Provide the (x, y) coordinate of the cell's center where the given text is located.  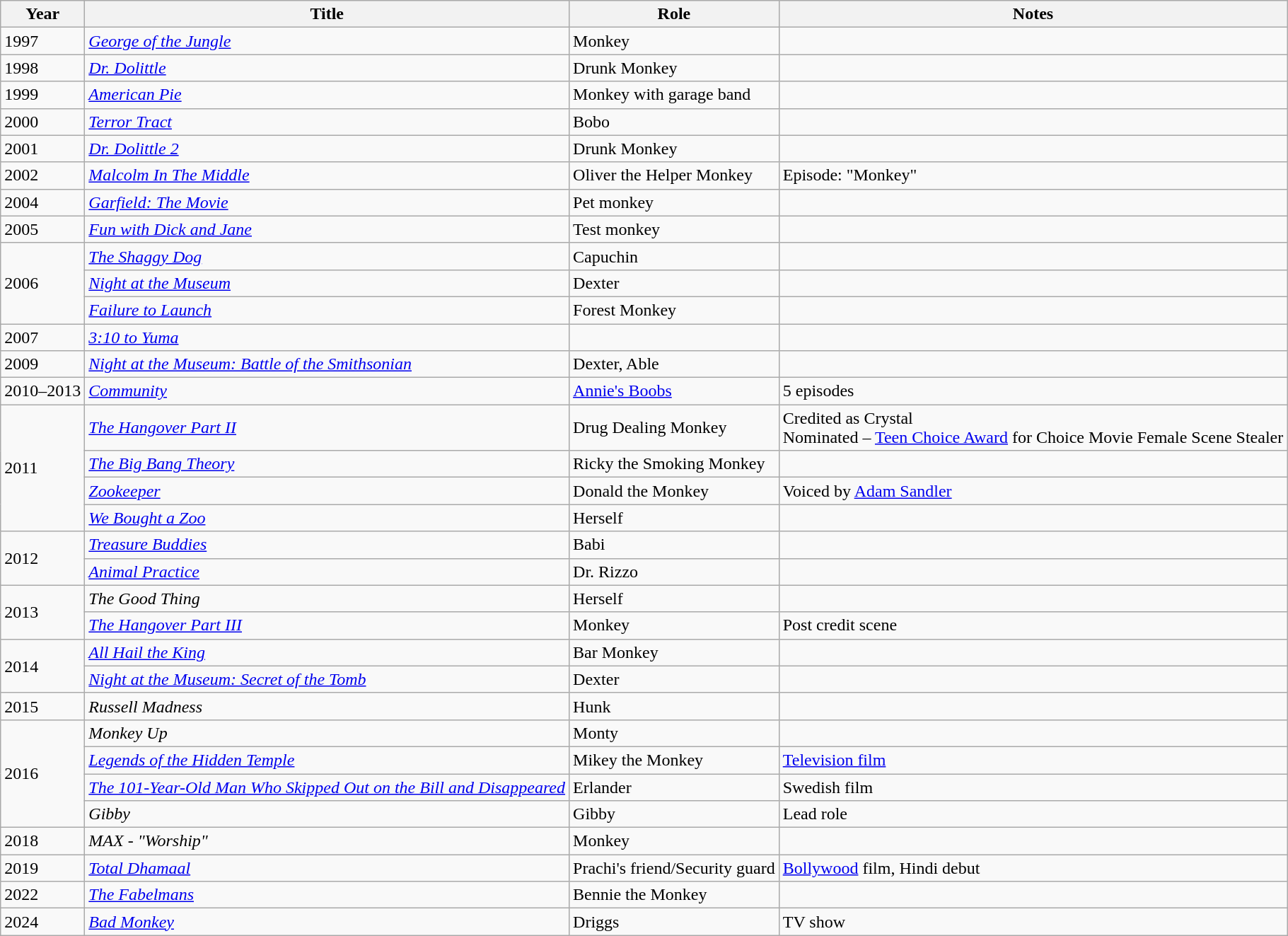
Capuchin (675, 256)
Role (675, 14)
2012 (42, 558)
All Hail the King (327, 652)
Television film (1033, 760)
The Big Bang Theory (327, 464)
Bar Monkey (675, 652)
2010–2013 (42, 391)
Drug Dealing Monkey (675, 427)
Night at the Museum (327, 283)
2001 (42, 149)
Year (42, 14)
2006 (42, 283)
Monkey Up (327, 733)
2016 (42, 773)
The Fabelmans (327, 895)
MAX - "Worship" (327, 841)
2019 (42, 868)
The Hangover Part III (327, 625)
The Shaggy Dog (327, 256)
Dr. Dolittle (327, 68)
Legends of the Hidden Temple (327, 760)
Donald the Monkey (675, 491)
Erlander (675, 787)
Dr. Rizzo (675, 572)
Test monkey (675, 229)
Notes (1033, 14)
Oliver the Helper Monkey (675, 175)
Malcolm In The Middle (327, 175)
Babi (675, 545)
Credited as CrystalNominated – Teen Choice Award for Choice Movie Female Scene Stealer (1033, 427)
Swedish film (1033, 787)
1999 (42, 95)
2007 (42, 337)
2005 (42, 229)
Garfield: The Movie (327, 202)
Failure to Launch (327, 310)
Voiced by Adam Sandler (1033, 491)
Title (327, 14)
Russell Madness (327, 706)
Night at the Museum: Secret of the Tomb (327, 679)
Treasure Buddies (327, 545)
2013 (42, 612)
George of the Jungle (327, 41)
Night at the Museum: Battle of the Smithsonian (327, 364)
5 episodes (1033, 391)
Pet monkey (675, 202)
Prachi's friend/Security guard (675, 868)
Monty (675, 733)
Hunk (675, 706)
Monkey with garage band (675, 95)
The Good Thing (327, 599)
The Hangover Part II (327, 427)
2018 (42, 841)
Bennie the Monkey (675, 895)
The 101-Year-Old Man Who Skipped Out on the Bill and Disappeared (327, 787)
Terror Tract (327, 122)
2000 (42, 122)
3:10 to Yuma (327, 337)
Forest Monkey (675, 310)
Dexter, Able (675, 364)
2009 (42, 364)
Bad Monkey (327, 922)
2004 (42, 202)
2002 (42, 175)
Bollywood film, Hindi debut (1033, 868)
Dr. Dolittle 2 (327, 149)
Fun with Dick and Jane (327, 229)
2024 (42, 922)
Mikey the Monkey (675, 760)
Post credit scene (1033, 625)
Episode: "Monkey" (1033, 175)
2014 (42, 666)
2022 (42, 895)
Zookeeper (327, 491)
2015 (42, 706)
TV show (1033, 922)
Annie's Boobs (675, 391)
1998 (42, 68)
American Pie (327, 95)
2011 (42, 468)
Total Dhamaal (327, 868)
Bobo (675, 122)
Ricky the Smoking Monkey (675, 464)
1997 (42, 41)
Driggs (675, 922)
Animal Practice (327, 572)
Lead role (1033, 814)
We Bought a Zoo (327, 518)
Community (327, 391)
